Search for the cell housing the specified text and yield its (x, y) center coordinate. 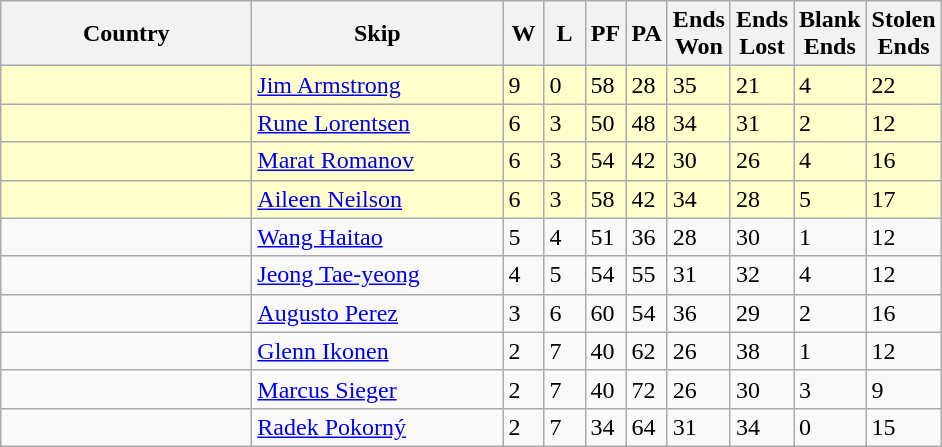
Marcus Sieger (378, 389)
W (524, 34)
50 (606, 123)
PF (606, 34)
Ends Won (698, 34)
Radek Pokorný (378, 427)
Blank Ends (830, 34)
32 (762, 275)
64 (646, 427)
Wang Haitao (378, 237)
Marat Romanov (378, 161)
Jeong Tae-yeong (378, 275)
72 (646, 389)
Ends Lost (762, 34)
PA (646, 34)
Skip (378, 34)
Stolen Ends (904, 34)
48 (646, 123)
22 (904, 85)
55 (646, 275)
62 (646, 351)
L (564, 34)
35 (698, 85)
21 (762, 85)
51 (606, 237)
Aileen Neilson (378, 199)
15 (904, 427)
60 (606, 313)
17 (904, 199)
Glenn Ikonen (378, 351)
Country (126, 34)
Jim Armstrong (378, 85)
38 (762, 351)
Rune Lorentsen (378, 123)
29 (762, 313)
Augusto Perez (378, 313)
